Search for the cell housing the specified text and yield its (X, Y) center coordinate. 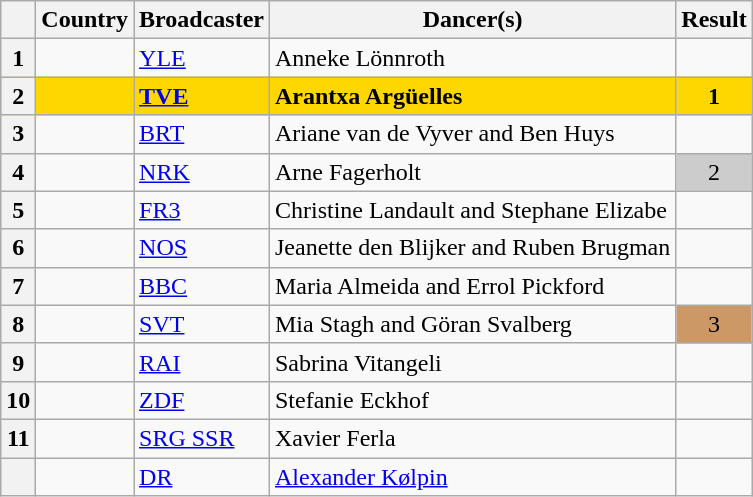
TVE (202, 96)
Country (85, 20)
Christine Landault and Stephane Elizabe (472, 210)
Jeanette den Blijker and Ruben Brugman (472, 248)
RAI (202, 362)
YLE (202, 58)
10 (18, 400)
Arantxa Argüelles (472, 96)
11 (18, 438)
Sabrina Vitangeli (472, 362)
Arne Fagerholt (472, 172)
DR (202, 477)
NRK (202, 172)
Stefanie Eckhof (472, 400)
4 (18, 172)
SVT (202, 324)
Xavier Ferla (472, 438)
BBC (202, 286)
SRG SSR (202, 438)
Maria Almeida and Errol Pickford (472, 286)
Mia Stagh and Göran Svalberg (472, 324)
6 (18, 248)
BRT (202, 134)
9 (18, 362)
Alexander Kølpin (472, 477)
Result (714, 20)
5 (18, 210)
Ariane van de Vyver and Ben Huys (472, 134)
ZDF (202, 400)
Anneke Lönnroth (472, 58)
FR3 (202, 210)
NOS (202, 248)
Dancer(s) (472, 20)
7 (18, 286)
8 (18, 324)
Broadcaster (202, 20)
